Return (X, Y) of the center of cell containing provided text 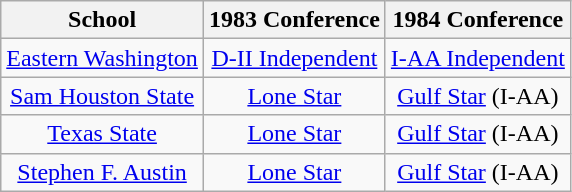
Eastern Washington (102, 58)
School (102, 20)
I-AA Independent (478, 58)
D-II Independent (294, 58)
Texas State (102, 134)
1984 Conference (478, 20)
Stephen F. Austin (102, 172)
1983 Conference (294, 20)
Sam Houston State (102, 96)
